Identify which cell holds the provided text, then report its [X, Y] central coordinate. 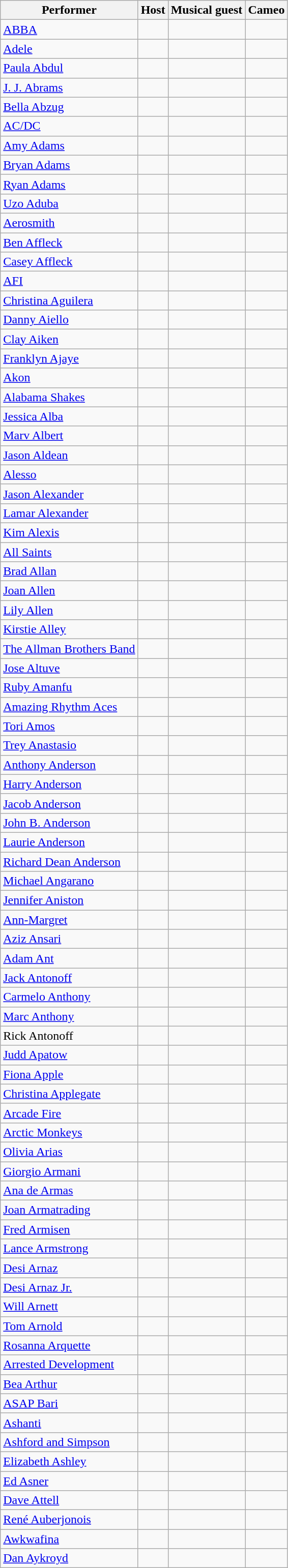
Aziz Ansari [69, 939]
Awkwafina [69, 1539]
John B. Anderson [69, 823]
Jason Aldean [69, 455]
AFI [69, 281]
René Auberjonois [69, 1520]
Host [153, 10]
Marc Anthony [69, 1016]
Dan Aykroyd [69, 1558]
Aerosmith [69, 223]
Casey Affleck [69, 262]
Alesso [69, 474]
Michael Angarano [69, 881]
Carmelo Anthony [69, 997]
Bea Arthur [69, 1384]
Adam Ant [69, 958]
Lamar Alexander [69, 513]
Arctic Monkeys [69, 1132]
J. J. Abrams [69, 87]
Ashanti [69, 1423]
Giorgio Armani [69, 1171]
Musical guest [207, 10]
Judd Apatow [69, 1055]
Bella Abzug [69, 107]
Tori Amos [69, 726]
Kirstie Alley [69, 629]
Alabama Shakes [69, 397]
Jack Antonoff [69, 978]
Desi Arnaz Jr. [69, 1287]
Jessica Alba [69, 416]
Brad Allan [69, 571]
Ana de Armas [69, 1191]
Ed Asner [69, 1481]
Ann-Margret [69, 920]
Harry Anderson [69, 784]
The Allman Brothers Band [69, 649]
Jacob Anderson [69, 803]
Tom Arnold [69, 1326]
Lance Armstrong [69, 1249]
Amy Adams [69, 145]
Trey Anastasio [69, 745]
Jennifer Aniston [69, 900]
Danny Aiello [69, 320]
Joan Allen [69, 591]
Desi Arnaz [69, 1268]
Performer [69, 10]
Marv Albert [69, 436]
Cameo [267, 10]
Adele [69, 49]
Elizabeth Ashley [69, 1461]
Lily Allen [69, 610]
Ruby Amanfu [69, 687]
Rosanna Arquette [69, 1345]
Arcade Fire [69, 1113]
Ben Affleck [69, 243]
AC/DC [69, 126]
Joan Armatrading [69, 1210]
Franklyn Ajaye [69, 358]
Will Arnett [69, 1307]
Fiona Apple [69, 1074]
Clay Aiken [69, 339]
Amazing Rhythm Aces [69, 707]
Olivia Arias [69, 1152]
Jose Altuve [69, 668]
ABBA [69, 29]
Ryan Adams [69, 184]
Fred Armisen [69, 1229]
Ashford and Simpson [69, 1442]
Rick Antonoff [69, 1036]
All Saints [69, 552]
Christina Aguilera [69, 300]
Christina Applegate [69, 1094]
Paula Abdul [69, 68]
Anthony Anderson [69, 765]
Akon [69, 378]
Jason Alexander [69, 494]
Dave Attell [69, 1500]
Arrested Development [69, 1365]
ASAP Bari [69, 1403]
Bryan Adams [69, 165]
Uzo Aduba [69, 203]
Richard Dean Anderson [69, 862]
Laurie Anderson [69, 842]
Kim Alexis [69, 532]
